Scan for the cell matching the given text and deliver its (x, y) coordinate at center. 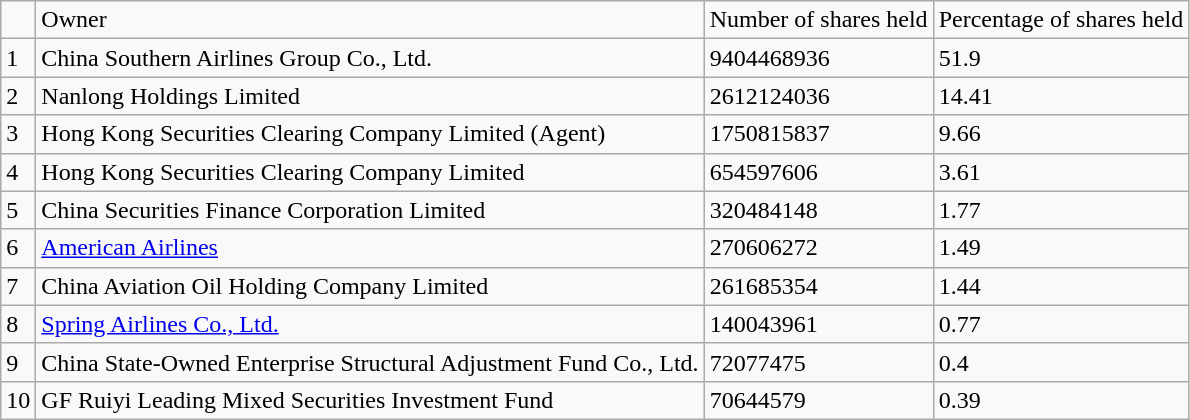
China Securities Finance Corporation Limited (370, 210)
270606272 (818, 248)
1.44 (1061, 286)
Spring Airlines Co., Ltd. (370, 324)
7 (18, 286)
51.9 (1061, 58)
6 (18, 248)
American Airlines (370, 248)
2612124036 (818, 96)
China Aviation Oil Holding Company Limited (370, 286)
70644579 (818, 400)
China State-Owned Enterprise Structural Adjustment Fund Co., Ltd. (370, 362)
1.77 (1061, 210)
Nanlong Holdings Limited (370, 96)
9.66 (1061, 134)
0.77 (1061, 324)
0.4 (1061, 362)
5 (18, 210)
14.41 (1061, 96)
Hong Kong Securities Clearing Company Limited (370, 172)
4 (18, 172)
1.49 (1061, 248)
320484148 (818, 210)
1 (18, 58)
2 (18, 96)
8 (18, 324)
0.39 (1061, 400)
China Southern Airlines Group Co., Ltd. (370, 58)
261685354 (818, 286)
1750815837 (818, 134)
3 (18, 134)
Percentage of shares held (1061, 20)
654597606 (818, 172)
72077475 (818, 362)
Hong Kong Securities Clearing Company Limited (Agent) (370, 134)
Number of shares held (818, 20)
9 (18, 362)
9404468936 (818, 58)
140043961 (818, 324)
3.61 (1061, 172)
10 (18, 400)
GF Ruiyi Leading Mixed Securities Investment Fund (370, 400)
Owner (370, 20)
